Pinpoint the cell where the given text exists, returning its [X, Y] midpoint coordinate. 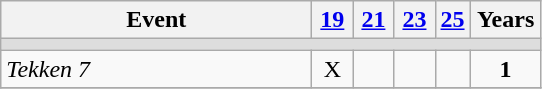
25 [452, 20]
23 [414, 20]
Years [506, 20]
19 [332, 20]
X [332, 69]
21 [374, 20]
Event [156, 20]
Tekken 7 [156, 69]
1 [506, 69]
